Determine the [X, Y] coordinate at the center of the cell enclosing the given text.  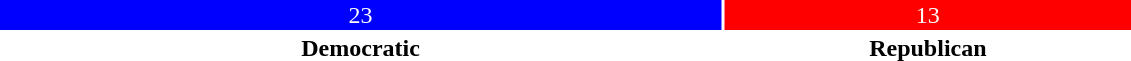
13 [928, 15]
23 [360, 15]
